Return [X, Y] of the center of cell containing provided text 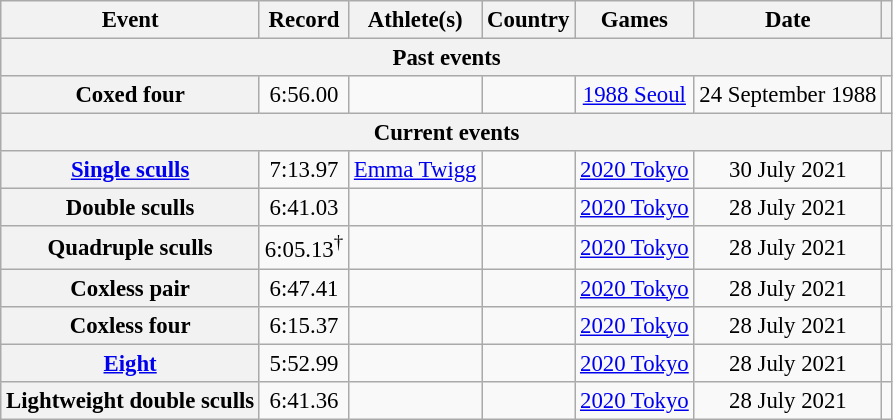
Athlete(s) [416, 20]
Eight [130, 363]
1988 Seoul [634, 95]
Emma Twigg [416, 170]
Games [634, 20]
Record [304, 20]
Past events [447, 58]
Quadruple sculls [130, 247]
6:41.36 [304, 400]
Coxless pair [130, 288]
Coxed four [130, 95]
Lightweight double sculls [130, 400]
6:47.41 [304, 288]
6:05.13† [304, 247]
Double sculls [130, 208]
6:56.00 [304, 95]
Date [788, 20]
24 September 1988 [788, 95]
7:13.97 [304, 170]
Current events [447, 133]
Single sculls [130, 170]
30 July 2021 [788, 170]
6:15.37 [304, 325]
Country [528, 20]
Coxless four [130, 325]
Event [130, 20]
6:41.03 [304, 208]
5:52.99 [304, 363]
